Determine the (x, y) coordinate at the center of the cell enclosing the given text.  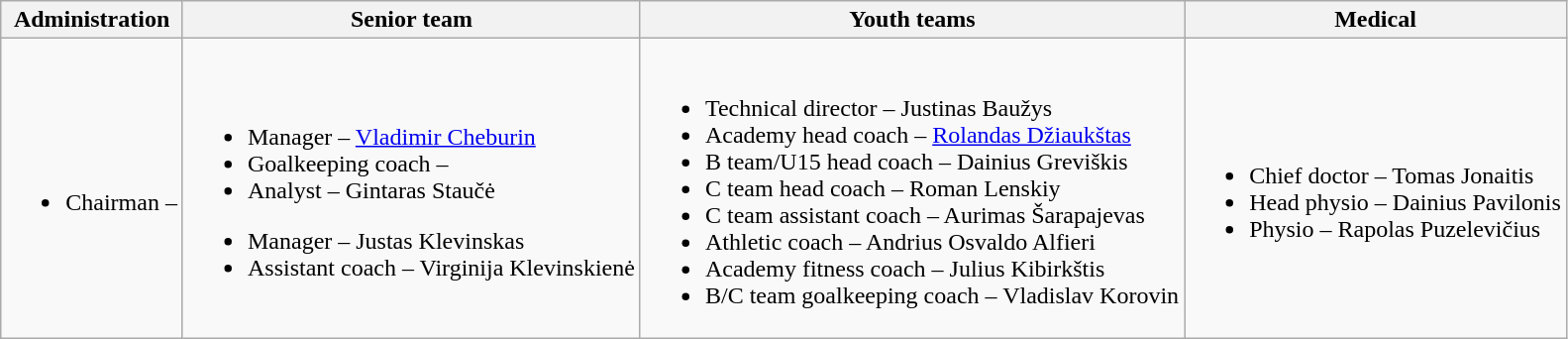
Medical (1376, 20)
Chairman – (92, 188)
Administration (92, 20)
Chief doctor – Tomas JonaitisHead physio – Dainius PavilonisPhysio – Rapolas Puzelevičius (1376, 188)
Senior team (411, 20)
Manager – Vladimir CheburinGoalkeeping coach – Analyst – Gintaras StaučėManager – Justas KlevinskasAssistant coach – Virginija Klevinskienė (411, 188)
Youth teams (911, 20)
